For the text-containing cell, return its midpoint in (X, Y) coordinate format. 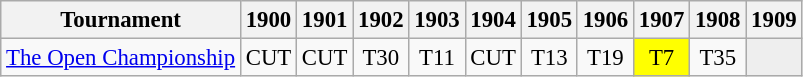
1903 (437, 20)
1907 (661, 20)
1904 (493, 20)
T7 (661, 58)
Tournament (121, 20)
1901 (325, 20)
T35 (718, 58)
T19 (605, 58)
The Open Championship (121, 58)
T13 (549, 58)
1906 (605, 20)
1908 (718, 20)
1900 (268, 20)
T30 (381, 58)
1902 (381, 20)
T11 (437, 58)
1905 (549, 20)
1909 (774, 20)
